Determine the [X, Y] coordinate at the center of the cell enclosing the given text.  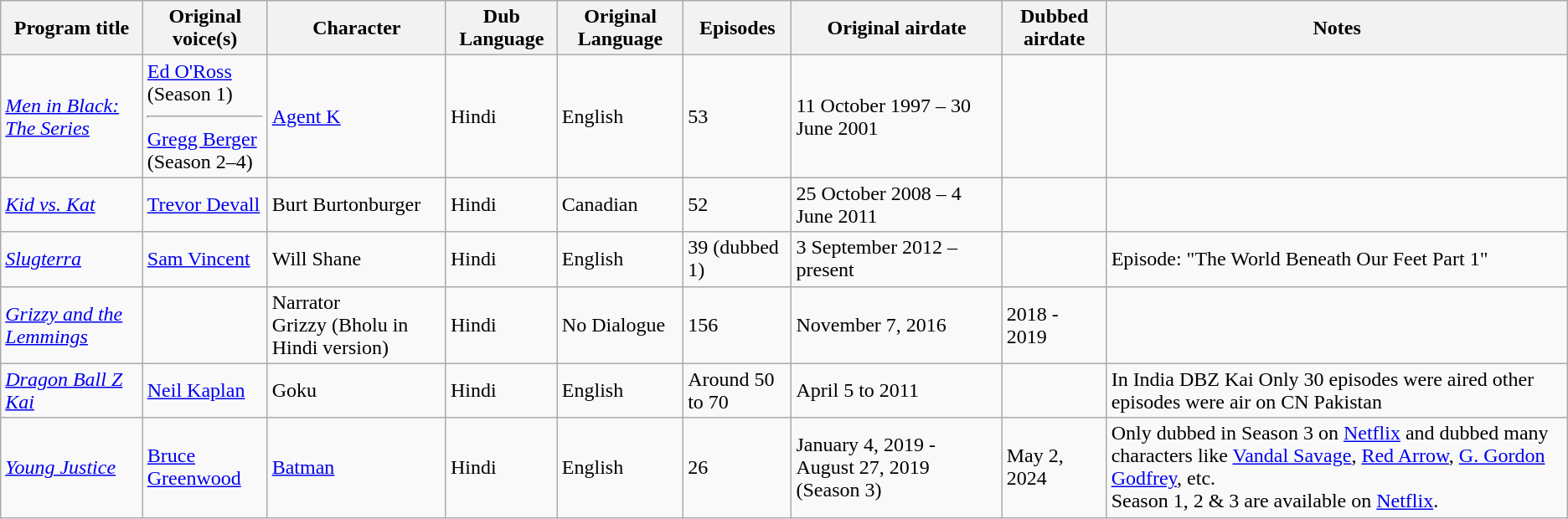
Notes [1337, 28]
Episodes [737, 28]
Kid vs. Kat [72, 204]
Program title [72, 28]
Original airdate [896, 28]
Batman [357, 467]
26 [737, 467]
39 (dubbed 1) [737, 259]
Bruce Greenwood [204, 467]
Dubbed airdate [1054, 28]
Neil Kaplan [204, 390]
156 [737, 325]
Young Justice [72, 467]
In India DBZ Kai Only 30 episodes were aired other episodes were air on CN Pakistan [1337, 390]
Dub Language [501, 28]
2018 - 2019 [1054, 325]
Canadian [620, 204]
11 October 1997 – 30 June 2001 [896, 116]
52 [737, 204]
Original Language [620, 28]
No Dialogue [620, 325]
Agent K [357, 116]
November 7, 2016 [896, 325]
NarratorGrizzy (Bholu in Hindi version) [357, 325]
April 5 to 2011 [896, 390]
May 2, 2024 [1054, 467]
January 4, 2019 - August 27, 2019 (Season 3) [896, 467]
Original voice(s) [204, 28]
3 September 2012 – present [896, 259]
Will Shane [357, 259]
Dragon Ball Z Kai [72, 390]
25 October 2008 – 4 June 2011 [896, 204]
Grizzy and the Lemmings [72, 325]
Ed O'Ross(Season 1)Gregg Berger(Season 2–4) [204, 116]
Character [357, 28]
Goku [357, 390]
Trevor Devall [204, 204]
Sam Vincent [204, 259]
Burt Burtonburger [357, 204]
Men in Black: The Series [72, 116]
Slugterra [72, 259]
Episode: "The World Beneath Our Feet Part 1" [1337, 259]
Around 50 to 70 [737, 390]
53 [737, 116]
